Find where the given text appears and provide that cell's center as [x, y] coordinate. 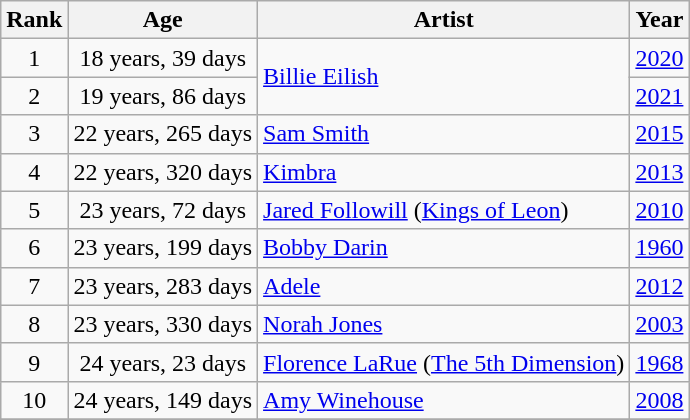
Sam Smith [444, 134]
2021 [660, 96]
9 [34, 362]
18 years, 39 days [163, 58]
Billie Eilish [444, 77]
19 years, 86 days [163, 96]
10 [34, 400]
2020 [660, 58]
2013 [660, 172]
1 [34, 58]
Age [163, 20]
23 years, 283 days [163, 286]
8 [34, 324]
24 years, 149 days [163, 400]
Adele [444, 286]
Rank [34, 20]
2 [34, 96]
2008 [660, 400]
2012 [660, 286]
Amy Winehouse [444, 400]
22 years, 265 days [163, 134]
22 years, 320 days [163, 172]
Norah Jones [444, 324]
24 years, 23 days [163, 362]
5 [34, 210]
1960 [660, 248]
23 years, 72 days [163, 210]
Florence LaRue (The 5th Dimension) [444, 362]
1968 [660, 362]
Artist [444, 20]
2003 [660, 324]
2015 [660, 134]
Kimbra [444, 172]
Year [660, 20]
6 [34, 248]
23 years, 199 days [163, 248]
23 years, 330 days [163, 324]
7 [34, 286]
Bobby Darin [444, 248]
3 [34, 134]
4 [34, 172]
Jared Followill (Kings of Leon) [444, 210]
2010 [660, 210]
